Determine the [x, y] coordinate at the center of the cell enclosing the given text.  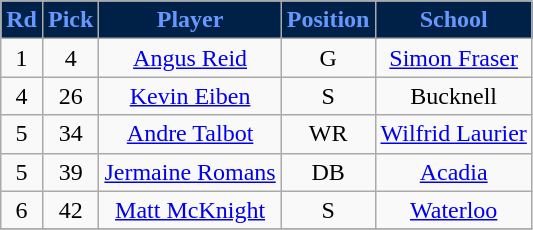
Pick [70, 20]
Rd [22, 20]
WR [328, 134]
Waterloo [454, 210]
39 [70, 172]
Andre Talbot [190, 134]
Matt McKnight [190, 210]
6 [22, 210]
1 [22, 58]
Position [328, 20]
34 [70, 134]
Bucknell [454, 96]
G [328, 58]
DB [328, 172]
42 [70, 210]
Acadia [454, 172]
Player [190, 20]
Kevin Eiben [190, 96]
Wilfrid Laurier [454, 134]
26 [70, 96]
Jermaine Romans [190, 172]
Angus Reid [190, 58]
Simon Fraser [454, 58]
School [454, 20]
